Detect which cell encompasses the target text, then output its [x, y] center coordinate. 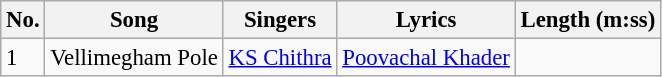
Song [134, 20]
Vellimegham Pole [134, 58]
Lyrics [426, 20]
Length (m:ss) [588, 20]
No. [23, 20]
Singers [280, 20]
KS Chithra [280, 58]
1 [23, 58]
Poovachal Khader [426, 58]
